For the text-containing cell, return its midpoint in [X, Y] coordinate format. 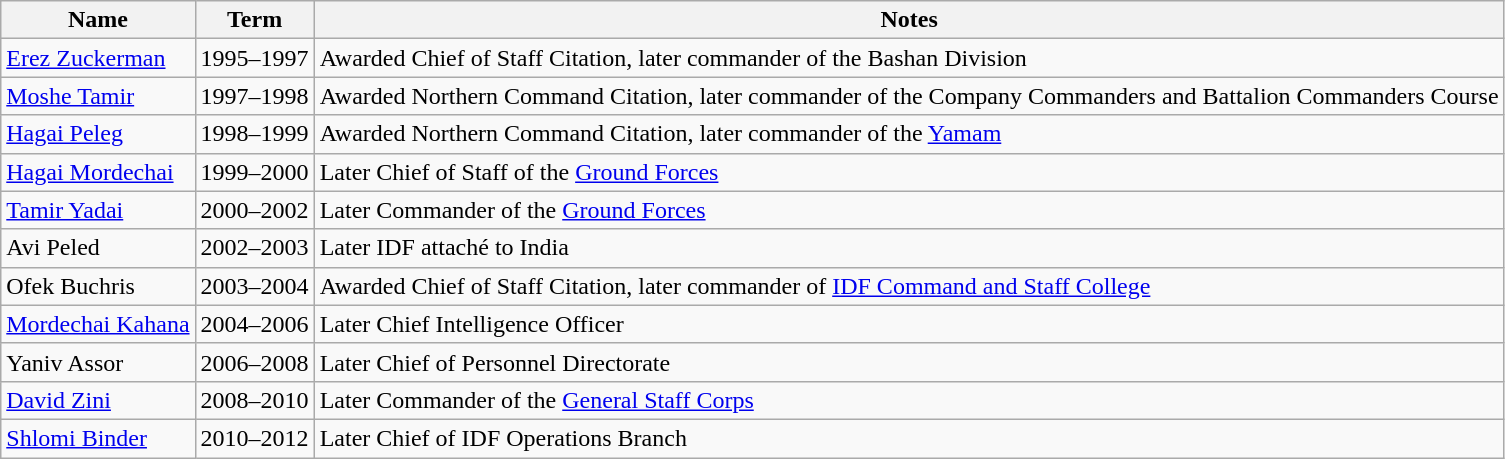
Later Commander of the General Staff Corps [909, 400]
Name [98, 20]
2006–2008 [254, 362]
2002–2003 [254, 248]
Later IDF attaché to India [909, 248]
2008–2010 [254, 400]
Tamir Yadai [98, 210]
1997–1998 [254, 96]
Awarded Northern Command Citation, later commander of the Yamam [909, 134]
1999–2000 [254, 172]
Shlomi Binder [98, 438]
Awarded Northern Command Citation, later commander of the Company Commanders and Battalion Commanders Course [909, 96]
2003–2004 [254, 286]
1995–1997 [254, 58]
2004–2006 [254, 324]
Later Chief of Personnel Directorate [909, 362]
Moshe Tamir [98, 96]
Mordechai Kahana [98, 324]
Term [254, 20]
Later Commander of the Ground Forces [909, 210]
Hagai Mordechai [98, 172]
1998–1999 [254, 134]
Ofek Buchris [98, 286]
Awarded Chief of Staff Citation, later commander of the Bashan Division [909, 58]
Notes [909, 20]
2010–2012 [254, 438]
Avi Peled [98, 248]
Later Chief of Staff of the Ground Forces [909, 172]
Awarded Chief of Staff Citation, later commander of IDF Command and Staff College [909, 286]
Erez Zuckerman [98, 58]
Later Chief Intelligence Officer [909, 324]
Hagai Peleg [98, 134]
2000–2002 [254, 210]
Later Chief of IDF Operations Branch [909, 438]
Yaniv Assor [98, 362]
David Zini [98, 400]
